Provide the (X, Y) coordinate of the cell's center where the given text is located.  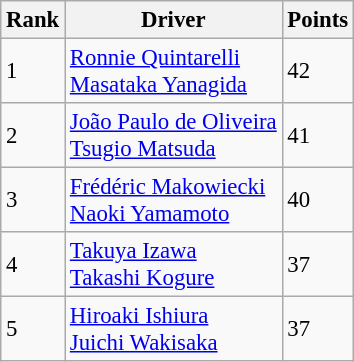
Driver (174, 20)
Points (318, 20)
4 (33, 264)
5 (33, 330)
Rank (33, 20)
Ronnie Quintarelli Masataka Yanagida (174, 72)
Hiroaki Ishiura Juichi Wakisaka (174, 330)
2 (33, 136)
Frédéric Makowiecki Naoki Yamamoto (174, 200)
1 (33, 72)
42 (318, 72)
João Paulo de Oliveira Tsugio Matsuda (174, 136)
Takuya Izawa Takashi Kogure (174, 264)
41 (318, 136)
3 (33, 200)
40 (318, 200)
